Determine the (x, y) coordinate at the center of the cell enclosing the given text.  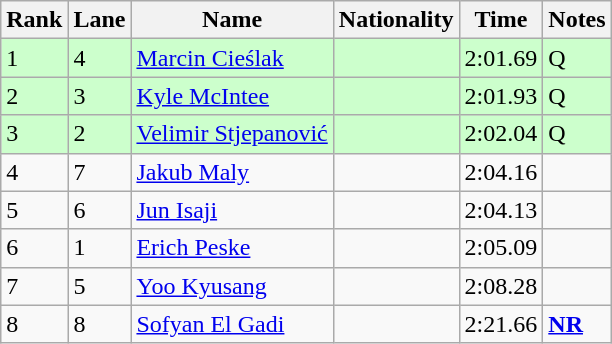
2:08.28 (501, 286)
Yoo Kyusang (232, 286)
Velimir Stjepanović (232, 134)
Marcin Cieślak (232, 58)
Nationality (396, 20)
2:04.13 (501, 210)
2:01.69 (501, 58)
Erich Peske (232, 248)
Lane (100, 20)
Jun Isaji (232, 210)
Kyle McIntee (232, 96)
2:01.93 (501, 96)
2:21.66 (501, 324)
Jakub Maly (232, 172)
Sofyan El Gadi (232, 324)
Notes (577, 20)
NR (577, 324)
Time (501, 20)
Rank (34, 20)
2:02.04 (501, 134)
2:05.09 (501, 248)
Name (232, 20)
2:04.16 (501, 172)
